For the text-containing cell, return its midpoint in (X, Y) coordinate format. 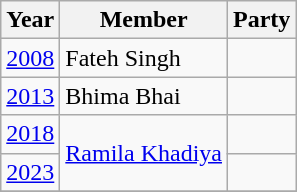
2013 (30, 96)
Fateh Singh (144, 58)
Year (30, 20)
Member (144, 20)
Ramila Khadiya (144, 153)
2018 (30, 134)
Party (262, 20)
2023 (30, 172)
2008 (30, 58)
Bhima Bhai (144, 96)
